Return (x, y) of the center of cell containing provided text 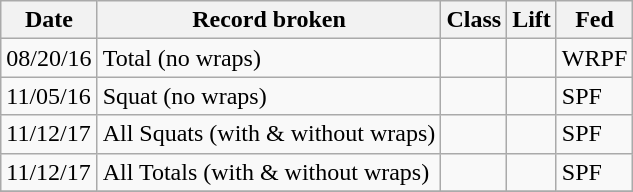
Total (no wraps) (269, 58)
WRPF (594, 58)
All Squats (with & without wraps) (269, 134)
Lift (532, 20)
Class (474, 20)
08/20/16 (49, 58)
Squat (no wraps) (269, 96)
11/05/16 (49, 96)
Fed (594, 20)
Record broken (269, 20)
All Totals (with & without wraps) (269, 172)
Date (49, 20)
